Search for the cell housing the specified text and yield its (X, Y) center coordinate. 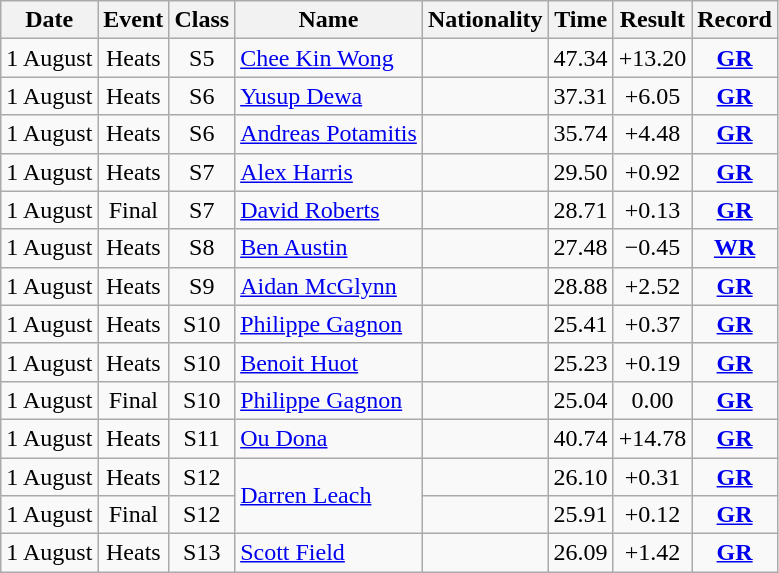
Chee Kin Wong (329, 58)
S11 (202, 438)
Ben Austin (329, 248)
S13 (202, 553)
28.88 (580, 286)
+0.37 (652, 324)
+6.05 (652, 96)
−0.45 (652, 248)
Class (202, 20)
S8 (202, 248)
+0.19 (652, 362)
+0.31 (652, 477)
28.71 (580, 210)
Benoit Huot (329, 362)
Scott Field (329, 553)
+4.48 (652, 134)
+2.52 (652, 286)
WR (735, 248)
+0.12 (652, 515)
Time (580, 20)
Nationality (485, 20)
Date (50, 20)
25.41 (580, 324)
+0.92 (652, 172)
Alex Harris (329, 172)
Yusup Dewa (329, 96)
Ou Dona (329, 438)
26.10 (580, 477)
Name (329, 20)
29.50 (580, 172)
+13.20 (652, 58)
47.34 (580, 58)
Result (652, 20)
S9 (202, 286)
0.00 (652, 400)
35.74 (580, 134)
Andreas Potamitis (329, 134)
+14.78 (652, 438)
25.91 (580, 515)
+1.42 (652, 553)
25.04 (580, 400)
Record (735, 20)
26.09 (580, 553)
37.31 (580, 96)
+0.13 (652, 210)
Event (134, 20)
40.74 (580, 438)
Aidan McGlynn (329, 286)
S5 (202, 58)
25.23 (580, 362)
Darren Leach (329, 496)
27.48 (580, 248)
David Roberts (329, 210)
